Find where the given text appears and provide that cell's center as [x, y] coordinate. 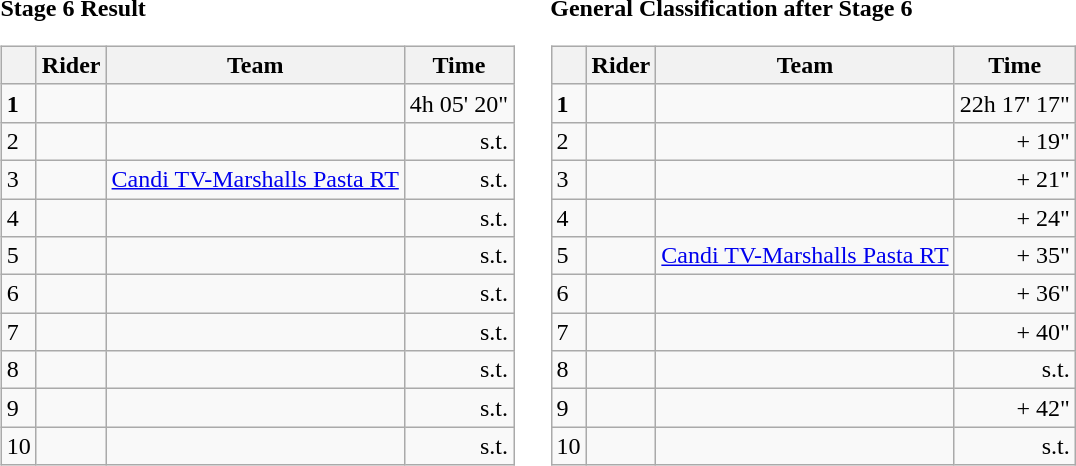
22h 17' 17" [1014, 103]
+ 19" [1014, 141]
+ 36" [1014, 294]
+ 35" [1014, 256]
4h 05' 20" [458, 103]
+ 40" [1014, 332]
+ 21" [1014, 179]
+ 24" [1014, 217]
+ 42" [1014, 408]
